Search for the cell housing the specified text and yield its [x, y] center coordinate. 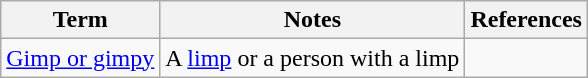
References [526, 20]
Notes [312, 20]
Gimp or gimpy [80, 58]
Term [80, 20]
A limp or a person with a limp [312, 58]
